Provide the [x, y] coordinate of the cell's center where the given text is located.  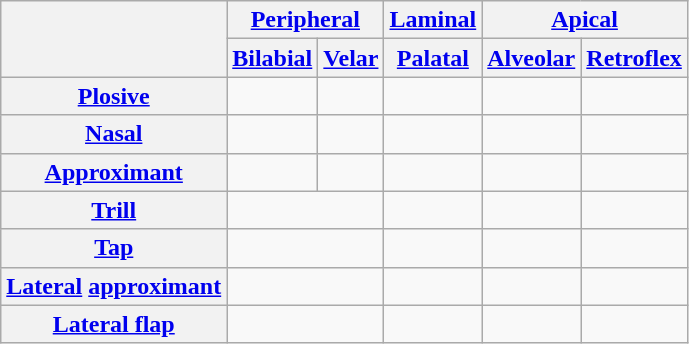
Palatal [433, 58]
Alveolar [532, 58]
Lateral flap [114, 324]
Retroflex [634, 58]
Trill [114, 210]
Tap [114, 248]
Plosive [114, 96]
Nasal [114, 134]
Lateral approximant [114, 286]
Velar [351, 58]
Bilabial [272, 58]
Peripheral [306, 20]
Laminal [433, 20]
Apical [585, 20]
Approximant [114, 172]
